From the cell containing the given text, extract its center point as [X, Y] coordinate. 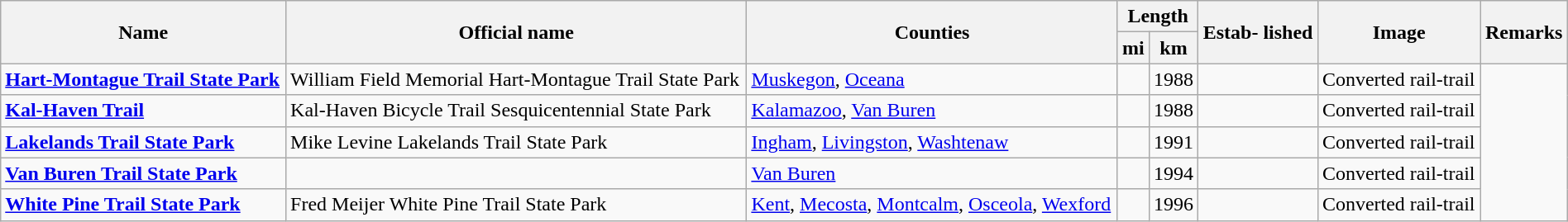
Official name [516, 32]
Remarks [1523, 32]
Image [1399, 32]
1994 [1173, 173]
mi [1133, 48]
Name [144, 32]
Estab- lished [1259, 32]
Counties [933, 32]
Kent, Mecosta, Montcalm, Osceola, Wexford [933, 205]
Muskegon, Oceana [933, 79]
Hart-Montague Trail State Park [144, 79]
1991 [1173, 142]
Length [1158, 17]
Kal-Haven Bicycle Trail Sesquicentennial State Park [516, 111]
Ingham, Livingston, Washtenaw [933, 142]
Fred Meijer White Pine Trail State Park [516, 205]
Van Buren Trail State Park [144, 173]
Kalamazoo, Van Buren [933, 111]
Van Buren [933, 173]
km [1173, 48]
1996 [1173, 205]
Mike Levine Lakelands Trail State Park [516, 142]
William Field Memorial Hart-Montague Trail State Park [516, 79]
Kal-Haven Trail [144, 111]
Lakelands Trail State Park [144, 142]
White Pine Trail State Park [144, 205]
